Detect which cell encompasses the target text, then output its [X, Y] center coordinate. 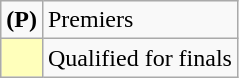
Premiers [140, 20]
(P) [22, 20]
Qualified for finals [140, 58]
